Identify which cell holds the provided text, then report its (X, Y) central coordinate. 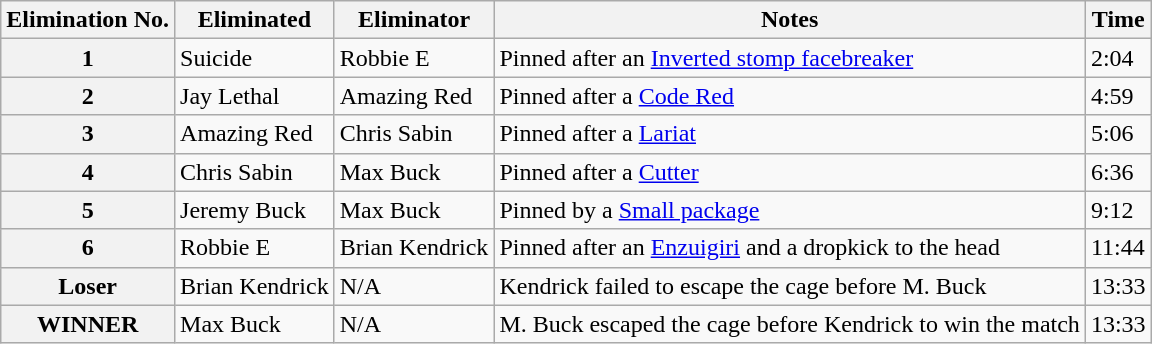
3 (88, 134)
6 (88, 248)
Pinned after a Cutter (790, 172)
4:59 (1118, 96)
Eliminated (255, 20)
Pinned by a Small package (790, 210)
Pinned after a Lariat (790, 134)
6:36 (1118, 172)
Pinned after an Enzuigiri and a dropkick to the head (790, 248)
Elimination No. (88, 20)
Kendrick failed to escape the cage before M. Buck (790, 286)
5 (88, 210)
Jay Lethal (255, 96)
9:12 (1118, 210)
Eliminator (414, 20)
4 (88, 172)
Notes (790, 20)
2 (88, 96)
11:44 (1118, 248)
1 (88, 58)
Pinned after a Code Red (790, 96)
Jeremy Buck (255, 210)
Time (1118, 20)
5:06 (1118, 134)
WINNER (88, 324)
Pinned after an Inverted stomp facebreaker (790, 58)
2:04 (1118, 58)
Loser (88, 286)
Suicide (255, 58)
M. Buck escaped the cage before Kendrick to win the match (790, 324)
